Extract the [x, y] coordinate from the center of the cell holding the provided text.  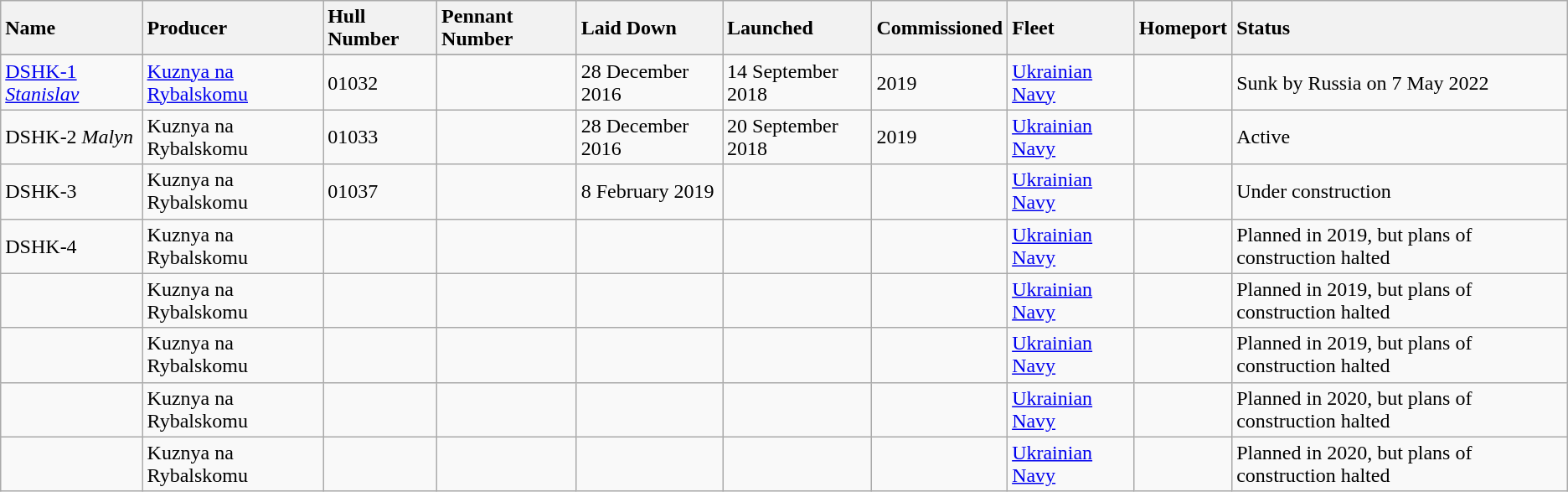
DSHK-2 Malyn [72, 137]
DSHK-1 Stanislav [72, 82]
Active [1400, 137]
Homeport [1183, 28]
Fleet [1071, 28]
Laid Down [649, 28]
01033 [380, 137]
Status [1400, 28]
Under construction [1400, 191]
01037 [380, 191]
01032 [380, 82]
Pennant Number [508, 28]
14 September 2018 [797, 82]
DSHK-4 [72, 246]
Name [72, 28]
20 September 2018 [797, 137]
Sunk by Russia on 7 May 2022 [1400, 82]
8 February 2019 [649, 191]
Hull Number [380, 28]
DSHK-3 [72, 191]
Launched [797, 28]
Commissioned [940, 28]
Producer [233, 28]
